For the text-containing cell, return its midpoint in [X, Y] coordinate format. 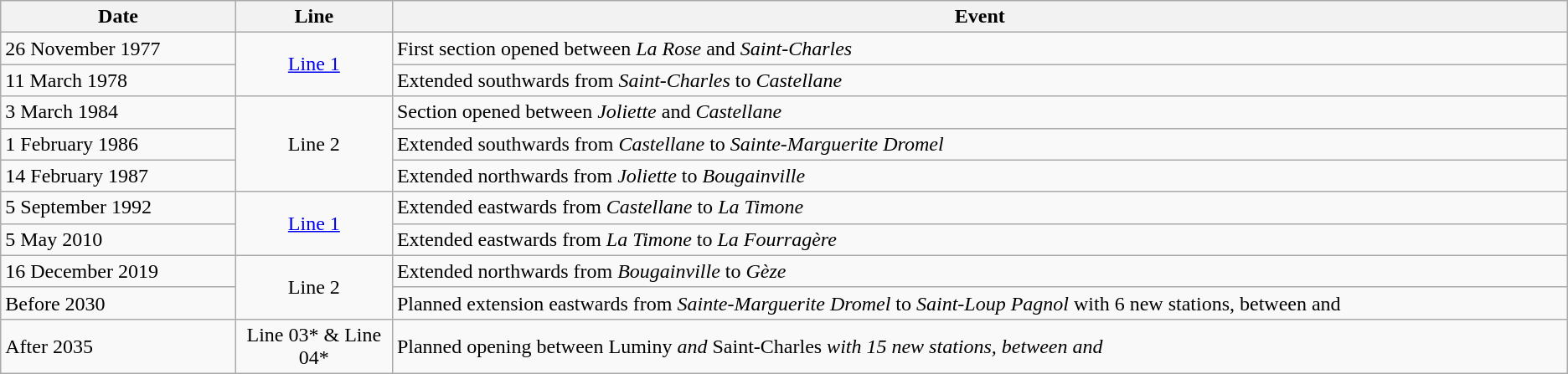
Extended northwards from Joliette to Bougainville [980, 176]
16 December 2019 [119, 271]
Planned extension eastwards from Sainte-Marguerite Dromel to Saint-Loup Pagnol with 6 new stations, between and [980, 303]
Extended eastwards from Castellane to La Timone [980, 207]
Event [980, 17]
Before 2030 [119, 303]
Line [313, 17]
Extended southwards from Castellane to Sainte-Marguerite Dromel [980, 144]
Section opened between Joliette and Castellane [980, 112]
14 February 1987 [119, 176]
Extended eastwards from La Timone to La Fourragère [980, 239]
Extended southwards from Saint-Charles to Castellane [980, 80]
3 March 1984 [119, 112]
5 September 1992 [119, 207]
11 March 1978 [119, 80]
Planned opening between Luminy and Saint-Charles with 15 new stations, between and [980, 346]
Date [119, 17]
First section opened between La Rose and Saint-Charles [980, 49]
5 May 2010 [119, 239]
Line 03* & Line 04* [313, 346]
Extended northwards from Bougainville to Gèze [980, 271]
26 November 1977 [119, 49]
1 February 1986 [119, 144]
After 2035 [119, 346]
